Return the (X, Y) coordinate for the center point of the cell that contains the specified text.  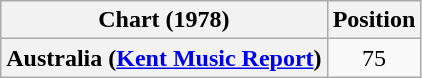
75 (374, 58)
Chart (1978) (164, 20)
Position (374, 20)
Australia (Kent Music Report) (164, 58)
